Scan for the cell matching the given text and deliver its (x, y) coordinate at center. 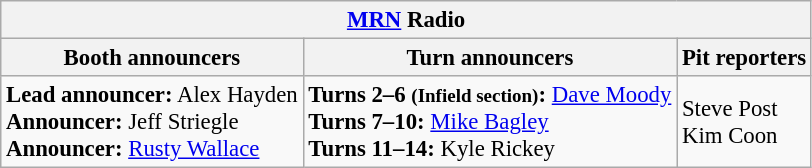
MRN Radio (406, 20)
Pit reporters (744, 58)
Turn announcers (490, 58)
Turns 2–6 (Infield section): Dave MoodyTurns 7–10: Mike BagleyTurns 11–14: Kyle Rickey (490, 122)
Steve PostKim Coon (744, 122)
Lead announcer: Alex HaydenAnnouncer: Jeff StriegleAnnouncer: Rusty Wallace (152, 122)
Booth announcers (152, 58)
